Detect which cell encompasses the target text, then output its (X, Y) center coordinate. 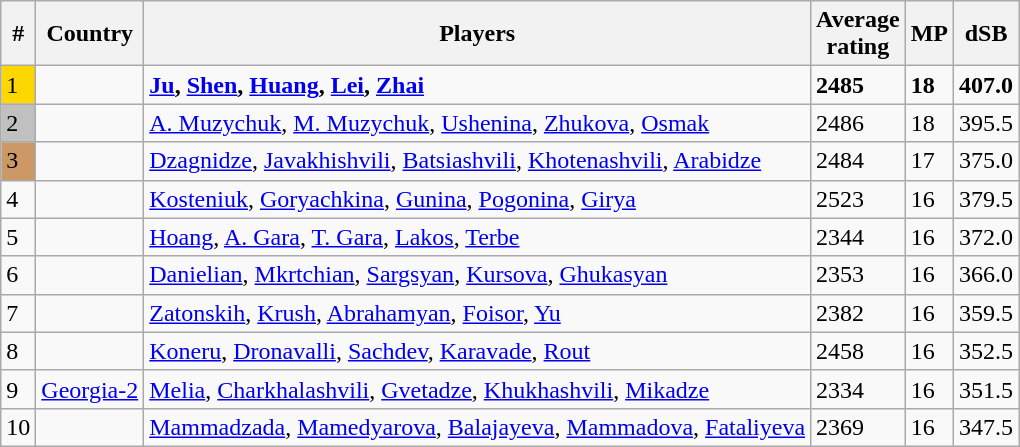
Players (478, 34)
5 (18, 237)
# (18, 34)
4 (18, 199)
2484 (858, 161)
407.0 (986, 85)
347.5 (986, 427)
372.0 (986, 237)
dSB (986, 34)
3 (18, 161)
Country (90, 34)
379.5 (986, 199)
7 (18, 313)
Melia, Charkhalashvili, Gvetadze, Khukhashvili, Mikadze (478, 389)
Georgia-2 (90, 389)
2353 (858, 275)
Kosteniuk, Goryachkina, Gunina, Pogonina, Girya (478, 199)
2486 (858, 123)
2523 (858, 199)
Mammadzada, Mamedyarova, Balajayeva, Mammadova, Fataliyeva (478, 427)
Hoang, A. Gara, T. Gara, Lakos, Terbe (478, 237)
1 (18, 85)
10 (18, 427)
A. Muzychuk, M. Muzychuk, Ushenina, Zhukova, Osmak (478, 123)
17 (929, 161)
2458 (858, 351)
375.0 (986, 161)
352.5 (986, 351)
2 (18, 123)
351.5 (986, 389)
2485 (858, 85)
Dzagnidze, Javakhishvili, Batsiashvili, Khotenashvili, Arabidze (478, 161)
359.5 (986, 313)
MP (929, 34)
6 (18, 275)
Danielian, Mkrtchian, Sargsyan, Kursova, Ghukasyan (478, 275)
Averagerating (858, 34)
8 (18, 351)
2382 (858, 313)
9 (18, 389)
Koneru, Dronavalli, Sachdev, Karavade, Rout (478, 351)
395.5 (986, 123)
Zatonskih, Krush, Abrahamyan, Foisor, Yu (478, 313)
Ju, Shen, Huang, Lei, Zhai (478, 85)
2369 (858, 427)
366.0 (986, 275)
2344 (858, 237)
2334 (858, 389)
